Extract the [x, y] coordinate from the center of the cell holding the provided text.  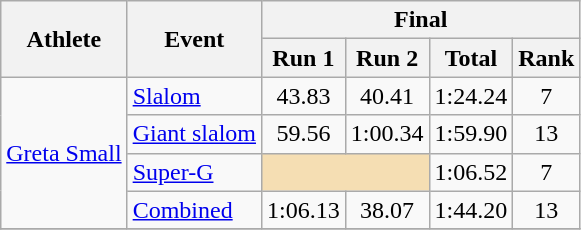
1:06.13 [304, 210]
Giant slalom [194, 134]
Run 1 [304, 58]
40.41 [387, 96]
1:59.90 [471, 134]
Athlete [64, 39]
Slalom [194, 96]
43.83 [304, 96]
59.56 [304, 134]
Rank [546, 58]
38.07 [387, 210]
Super-G [194, 172]
Combined [194, 210]
1:06.52 [471, 172]
Greta Small [64, 153]
1:00.34 [387, 134]
1:44.20 [471, 210]
Final [421, 20]
Run 2 [387, 58]
Total [471, 58]
1:24.24 [471, 96]
Event [194, 39]
